For the text-containing cell, return its midpoint in (X, Y) coordinate format. 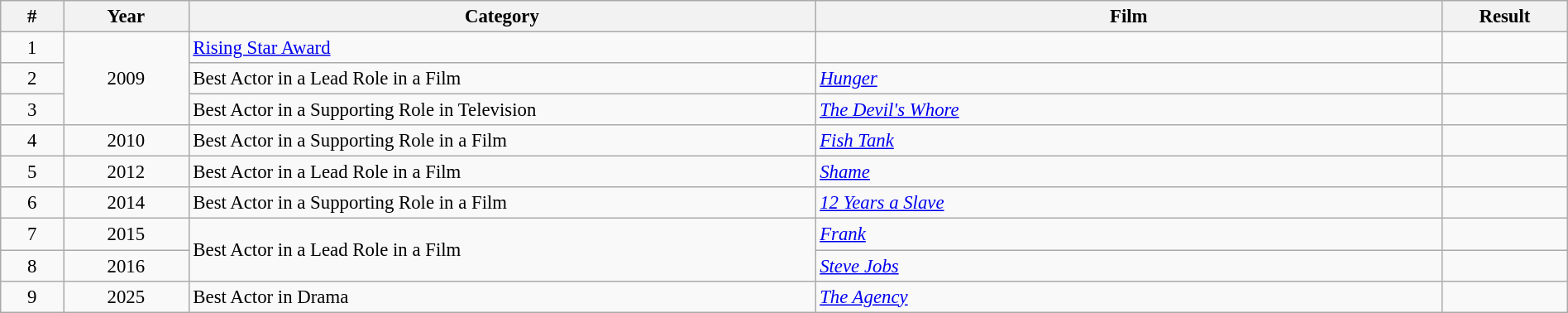
2009 (126, 79)
Year (126, 17)
The Devil's Whore (1129, 110)
3 (32, 110)
2014 (126, 203)
2015 (126, 234)
Hunger (1129, 79)
2012 (126, 172)
Shame (1129, 172)
2 (32, 79)
6 (32, 203)
The Agency (1129, 296)
Frank (1129, 234)
# (32, 17)
Best Actor in a Supporting Role in Television (502, 110)
9 (32, 296)
4 (32, 141)
Fish Tank (1129, 141)
2016 (126, 266)
12 Years a Slave (1129, 203)
Steve Jobs (1129, 266)
7 (32, 234)
Film (1129, 17)
Best Actor in Drama (502, 296)
Result (1505, 17)
2025 (126, 296)
5 (32, 172)
8 (32, 266)
Category (502, 17)
Rising Star Award (502, 48)
2010 (126, 141)
1 (32, 48)
